Detect which cell encompasses the target text, then output its [X, Y] center coordinate. 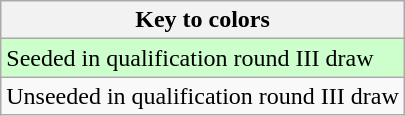
Key to colors [203, 20]
Seeded in qualification round III draw [203, 58]
Unseeded in qualification round III draw [203, 96]
